Capture the cell that displays the provided text and extract its [x, y] central coordinate. 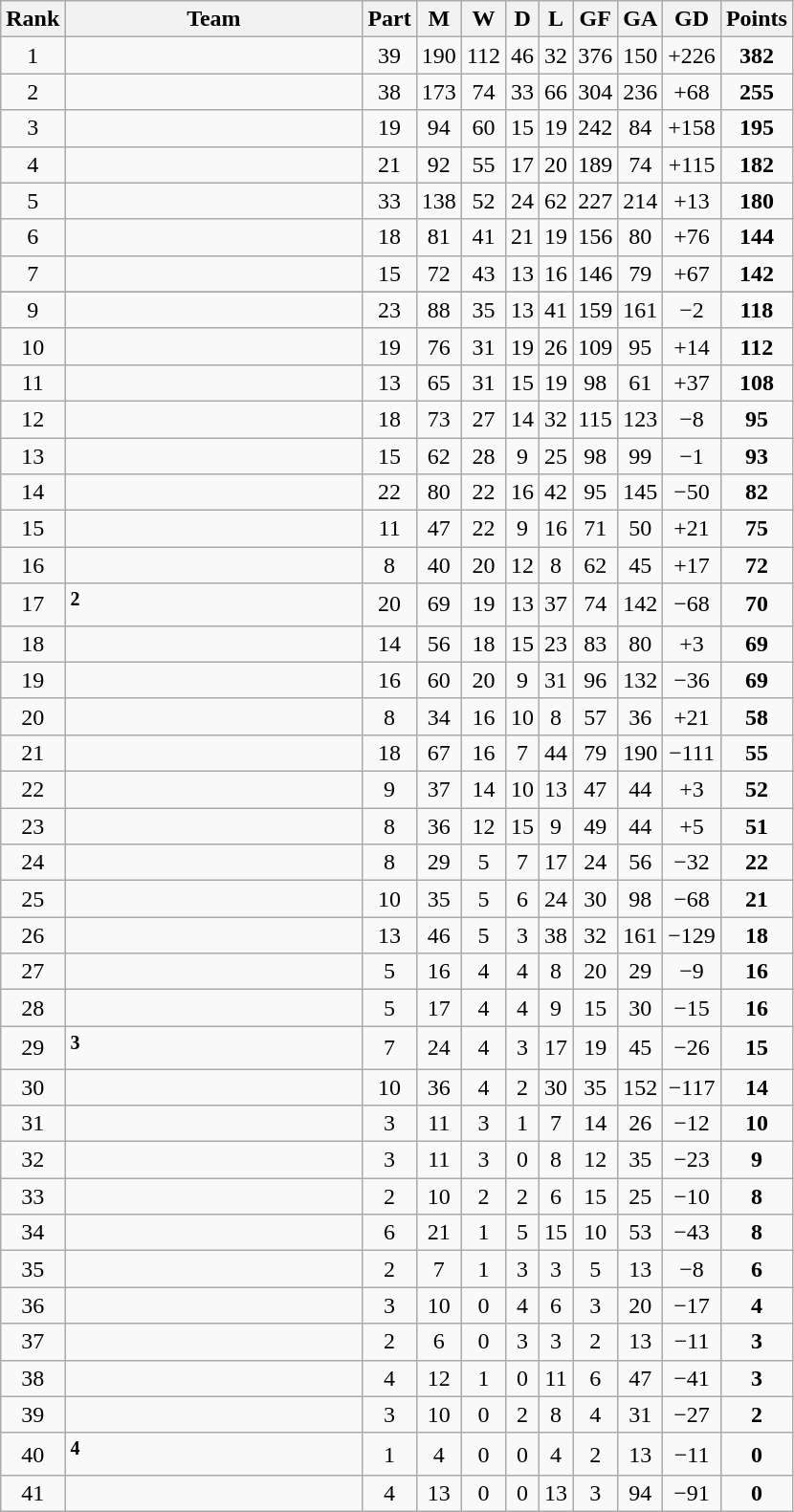
−17 [693, 1305]
70 [756, 604]
+37 [693, 383]
138 [438, 201]
+5 [693, 826]
195 [756, 128]
−117 [693, 1087]
81 [438, 237]
83 [595, 644]
−12 [693, 1124]
GF [595, 19]
Part [389, 19]
145 [641, 493]
+76 [693, 237]
214 [641, 201]
75 [756, 529]
118 [756, 310]
−23 [693, 1160]
+13 [693, 201]
Points [756, 19]
236 [641, 92]
132 [641, 680]
382 [756, 55]
+68 [693, 92]
−91 [693, 1494]
88 [438, 310]
304 [595, 92]
109 [595, 346]
Rank [33, 19]
−129 [693, 935]
57 [595, 716]
53 [641, 1233]
+226 [693, 55]
173 [438, 92]
−1 [693, 456]
+17 [693, 565]
D [522, 19]
180 [756, 201]
−9 [693, 972]
43 [483, 274]
73 [438, 419]
156 [595, 237]
242 [595, 128]
189 [595, 164]
−26 [693, 1048]
96 [595, 680]
42 [557, 493]
76 [438, 346]
−50 [693, 493]
146 [595, 274]
227 [595, 201]
+158 [693, 128]
−43 [693, 1233]
182 [756, 164]
51 [756, 826]
123 [641, 419]
−32 [693, 863]
−10 [693, 1196]
−15 [693, 1008]
71 [595, 529]
−27 [693, 1414]
58 [756, 716]
−41 [693, 1378]
66 [557, 92]
144 [756, 237]
255 [756, 92]
Team [214, 19]
159 [595, 310]
−36 [693, 680]
49 [595, 826]
M [438, 19]
93 [756, 456]
67 [438, 753]
50 [641, 529]
108 [756, 383]
61 [641, 383]
+14 [693, 346]
150 [641, 55]
L [557, 19]
115 [595, 419]
84 [641, 128]
GD [693, 19]
−2 [693, 310]
+115 [693, 164]
82 [756, 493]
−111 [693, 753]
+67 [693, 274]
GA [641, 19]
92 [438, 164]
376 [595, 55]
99 [641, 456]
65 [438, 383]
152 [641, 1087]
W [483, 19]
